Capture the cell that displays the provided text and extract its (X, Y) central coordinate. 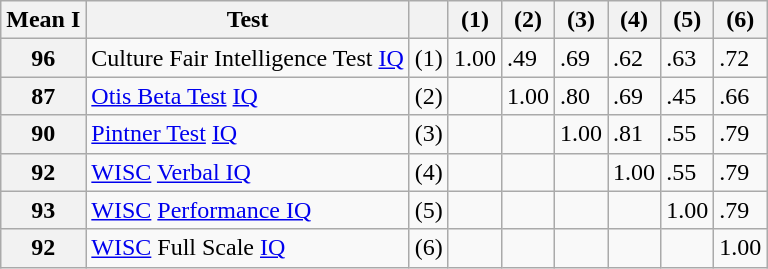
.81 (634, 134)
Mean I (44, 20)
.49 (528, 58)
90 (44, 134)
.45 (688, 96)
.62 (634, 58)
Test (248, 20)
.66 (740, 96)
96 (44, 58)
Pintner Test IQ (248, 134)
.63 (688, 58)
.72 (740, 58)
WISC Verbal IQ (248, 172)
Culture Fair Intelligence Test IQ (248, 58)
87 (44, 96)
93 (44, 210)
.80 (582, 96)
WISC Full Scale IQ (248, 248)
WISC Performance IQ (248, 210)
Otis Beta Test IQ (248, 96)
